Return [X, Y] of the center of cell containing provided text 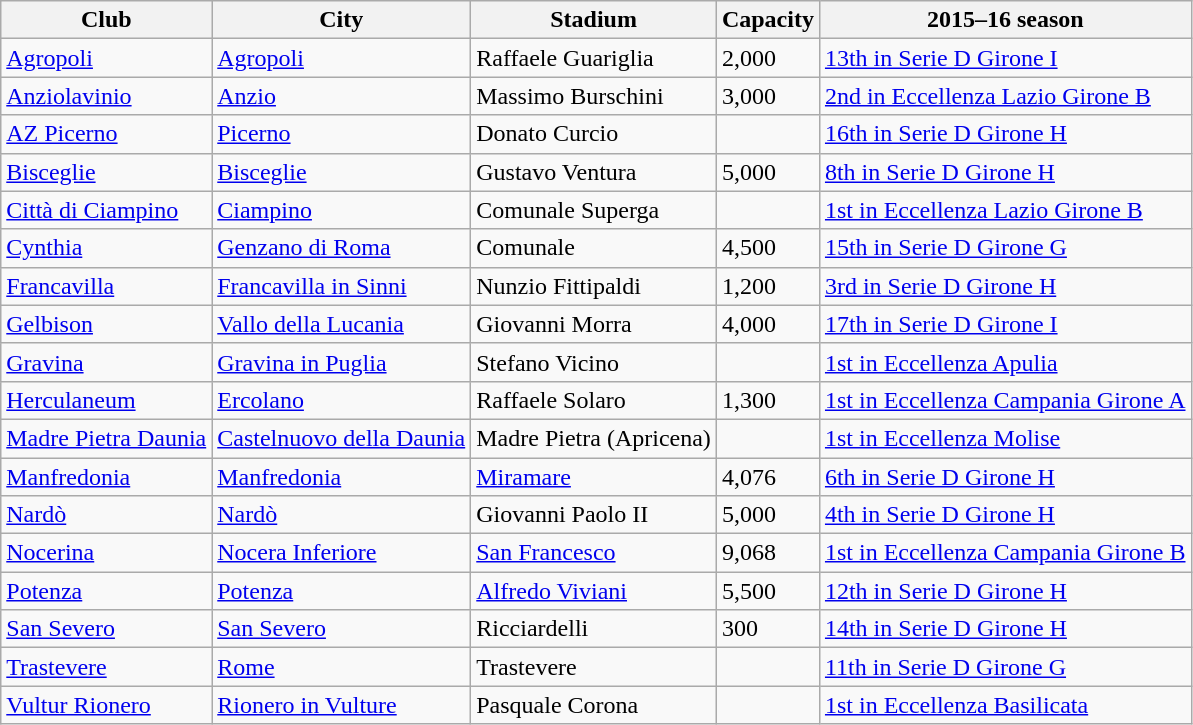
Nocerina [106, 553]
AZ Picerno [106, 134]
Madre Pietra Daunia [106, 438]
Giovanni Paolo II [594, 515]
Picerno [342, 134]
Rionero in Vulture [342, 705]
1st in Eccellenza Molise [1005, 438]
4,076 [768, 477]
4th in Serie D Girone H [1005, 515]
Gustavo Ventura [594, 172]
Città di Ciampino [106, 210]
300 [768, 629]
Anzio [342, 96]
2015–16 season [1005, 20]
13th in Serie D Girone I [1005, 58]
16th in Serie D Girone H [1005, 134]
Vultur Rionero [106, 705]
2nd in Eccellenza Lazio Girone B [1005, 96]
1st in Eccellenza Basilicata [1005, 705]
Ciampino [342, 210]
Gravina [106, 362]
Nocera Inferiore [342, 553]
Genzano di Roma [342, 248]
Castelnuovo della Daunia [342, 438]
Ercolano [342, 400]
Cynthia [106, 248]
1,200 [768, 286]
Giovanni Morra [594, 324]
Madre Pietra (Apricena) [594, 438]
Rome [342, 667]
Raffaele Guariglia [594, 58]
Pasquale Corona [594, 705]
3rd in Serie D Girone H [1005, 286]
4,500 [768, 248]
12th in Serie D Girone H [1005, 591]
Comunale Superga [594, 210]
Francavilla in Sinni [342, 286]
1st in Eccellenza Apulia [1005, 362]
Raffaele Solaro [594, 400]
Capacity [768, 20]
Gravina in Puglia [342, 362]
Vallo della Lucania [342, 324]
Comunale [594, 248]
City [342, 20]
Anziolavinio [106, 96]
Miramare [594, 477]
Ricciardelli [594, 629]
15th in Serie D Girone G [1005, 248]
Herculaneum [106, 400]
Nunzio Fittipaldi [594, 286]
1st in Eccellenza Campania Girone B [1005, 553]
4,000 [768, 324]
Francavilla [106, 286]
14th in Serie D Girone H [1005, 629]
2,000 [768, 58]
San Francesco [594, 553]
Alfredo Viviani [594, 591]
3,000 [768, 96]
Donato Curcio [594, 134]
1st in Eccellenza Campania Girone A [1005, 400]
5,500 [768, 591]
Gelbison [106, 324]
Stadium [594, 20]
1,300 [768, 400]
Stefano Vicino [594, 362]
11th in Serie D Girone G [1005, 667]
1st in Eccellenza Lazio Girone B [1005, 210]
9,068 [768, 553]
8th in Serie D Girone H [1005, 172]
6th in Serie D Girone H [1005, 477]
Massimo Burschini [594, 96]
17th in Serie D Girone I [1005, 324]
Club [106, 20]
